For the text-containing cell, return its midpoint in [x, y] coordinate format. 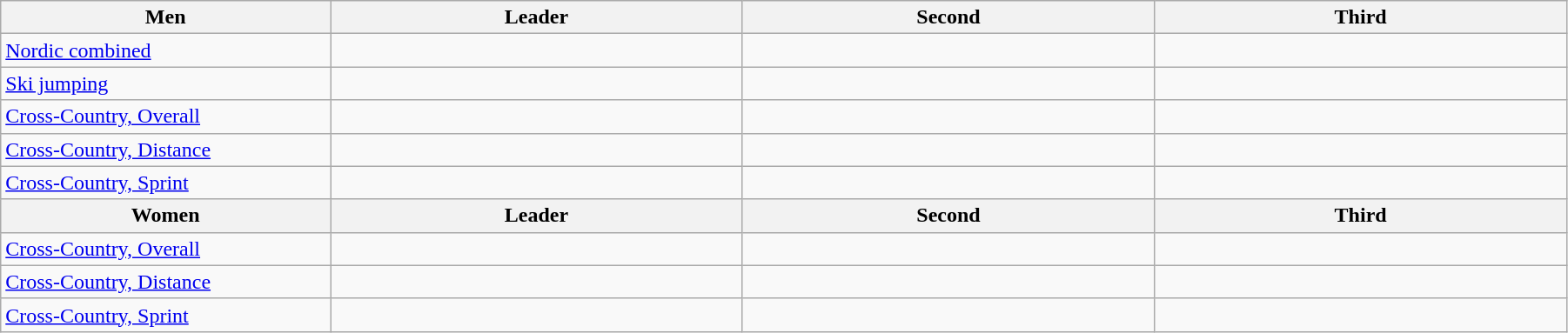
Nordic combined [165, 50]
Men [165, 17]
Ski jumping [165, 83]
Women [165, 216]
